Detect which cell encompasses the target text, then output its [x, y] center coordinate. 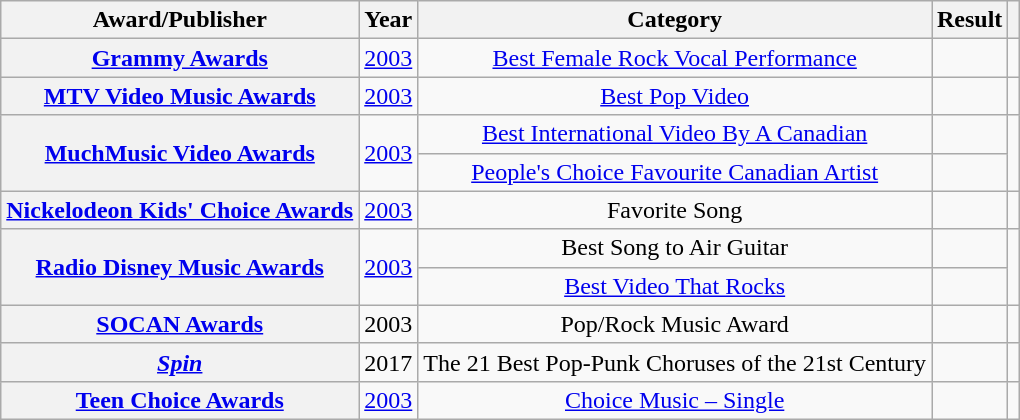
Best Song to Air Guitar [675, 248]
The 21 Best Pop-Punk Choruses of the 21st Century [675, 362]
Category [675, 20]
Grammy Awards [180, 58]
MuchMusic Video Awards [180, 153]
Choice Music – Single [675, 400]
Year [388, 20]
Best Pop Video [675, 96]
Spin [180, 362]
Award/Publisher [180, 20]
Nickelodeon Kids' Choice Awards [180, 210]
Best International Video By A Canadian [675, 134]
Result [970, 20]
Pop/Rock Music Award [675, 324]
People's Choice Favourite Canadian Artist [675, 172]
SOCAN Awards [180, 324]
Best Female Rock Vocal Performance [675, 58]
Radio Disney Music Awards [180, 267]
2017 [388, 362]
Favorite Song [675, 210]
Teen Choice Awards [180, 400]
Best Video That Rocks [675, 286]
MTV Video Music Awards [180, 96]
